Capture the cell that displays the provided text and extract its (x, y) central coordinate. 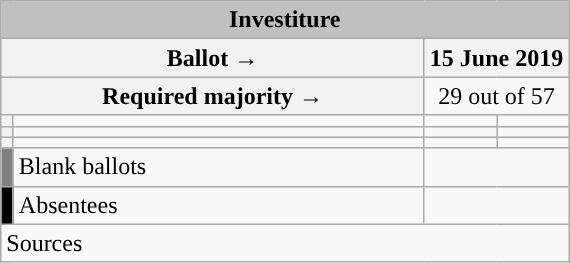
Sources (285, 243)
Required majority → (213, 96)
29 out of 57 (496, 96)
Investiture (285, 20)
Ballot → (213, 58)
Absentees (218, 205)
15 June 2019 (496, 58)
Blank ballots (218, 167)
